Find where the given text appears and provide that cell's center as [x, y] coordinate. 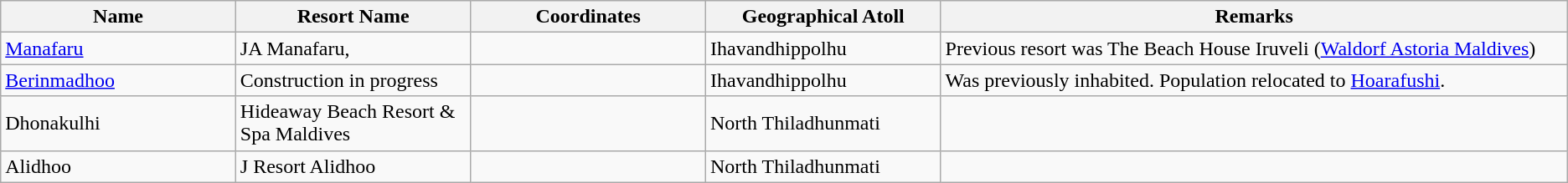
Name [119, 17]
J Resort Alidhoo [353, 166]
Coordinates [588, 17]
Hideaway Beach Resort & Spa Maldives [353, 124]
Construction in progress [353, 80]
JA Manafaru, [353, 48]
Berinmadhoo [119, 80]
Remarks [1254, 17]
Previous resort was The Beach House Iruveli (Waldorf Astoria Maldives) [1254, 48]
Dhonakulhi [119, 124]
Manafaru [119, 48]
Alidhoo [119, 166]
Was previously inhabited. Population relocated to Hoarafushi. [1254, 80]
Geographical Atoll [823, 17]
Resort Name [353, 17]
